Return the [X, Y] coordinate for the center point of the cell that contains the specified text.  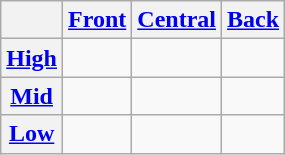
Central [177, 20]
Low [32, 134]
Back [254, 20]
Mid [32, 96]
Front [98, 20]
High [32, 58]
